Capture the cell that displays the provided text and extract its (x, y) central coordinate. 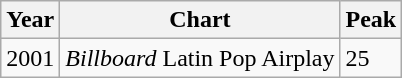
2001 (30, 58)
Year (30, 20)
Billboard Latin Pop Airplay (200, 58)
25 (371, 58)
Peak (371, 20)
Chart (200, 20)
